Output the [x, y] coordinate of the center of the cell containing the given text.  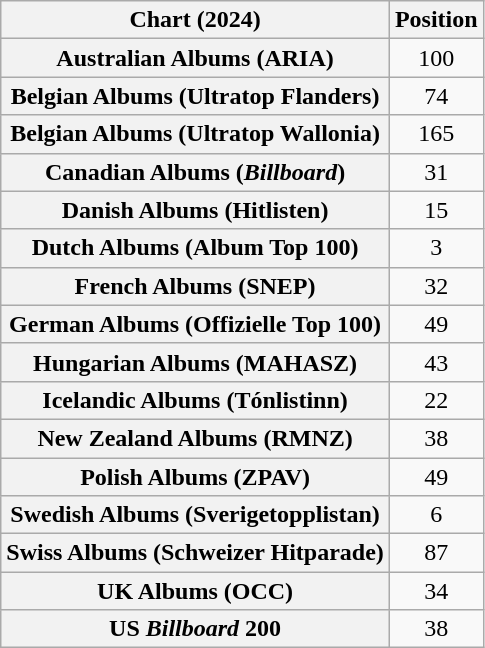
Swedish Albums (Sverigetopplistan) [196, 515]
6 [436, 515]
Belgian Albums (Ultratop Flanders) [196, 96]
74 [436, 96]
German Albums (Offizielle Top 100) [196, 324]
Chart (2024) [196, 20]
100 [436, 58]
Dutch Albums (Album Top 100) [196, 248]
87 [436, 553]
32 [436, 286]
165 [436, 134]
Danish Albums (Hitlisten) [196, 210]
French Albums (SNEP) [196, 286]
Position [436, 20]
US Billboard 200 [196, 629]
Hungarian Albums (MAHASZ) [196, 362]
34 [436, 591]
43 [436, 362]
22 [436, 400]
Australian Albums (ARIA) [196, 58]
Icelandic Albums (Tónlistinn) [196, 400]
New Zealand Albums (RMNZ) [196, 438]
Belgian Albums (Ultratop Wallonia) [196, 134]
15 [436, 210]
31 [436, 172]
Polish Albums (ZPAV) [196, 477]
Swiss Albums (Schweizer Hitparade) [196, 553]
Canadian Albums (Billboard) [196, 172]
3 [436, 248]
UK Albums (OCC) [196, 591]
